Search for the cell housing the specified text and yield its (X, Y) center coordinate. 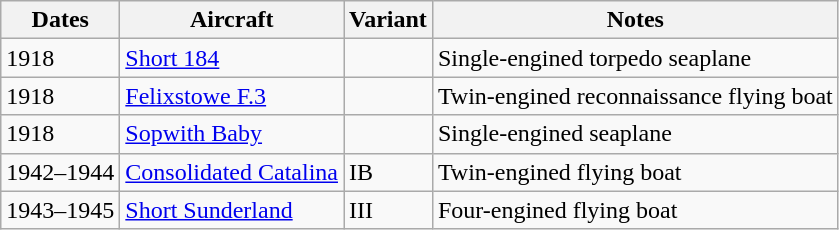
III (388, 210)
Single-engined torpedo seaplane (635, 58)
IB (388, 172)
Four-engined flying boat (635, 210)
Aircraft (232, 20)
1943–1945 (60, 210)
Dates (60, 20)
Single-engined seaplane (635, 134)
1942–1944 (60, 172)
Sopwith Baby (232, 134)
Twin-engined reconnaissance flying boat (635, 96)
Felixstowe F.3 (232, 96)
Variant (388, 20)
Twin-engined flying boat (635, 172)
Short 184 (232, 58)
Notes (635, 20)
Short Sunderland (232, 210)
Consolidated Catalina (232, 172)
